Output the [X, Y] coordinate of the center of the cell containing the given text.  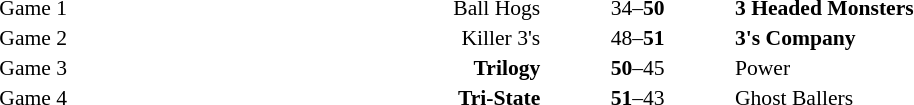
48–51 [638, 38]
Killer 3's [306, 38]
50–45 [638, 68]
Trilogy [306, 68]
